Output the [X, Y] coordinate of the center of the cell containing the given text.  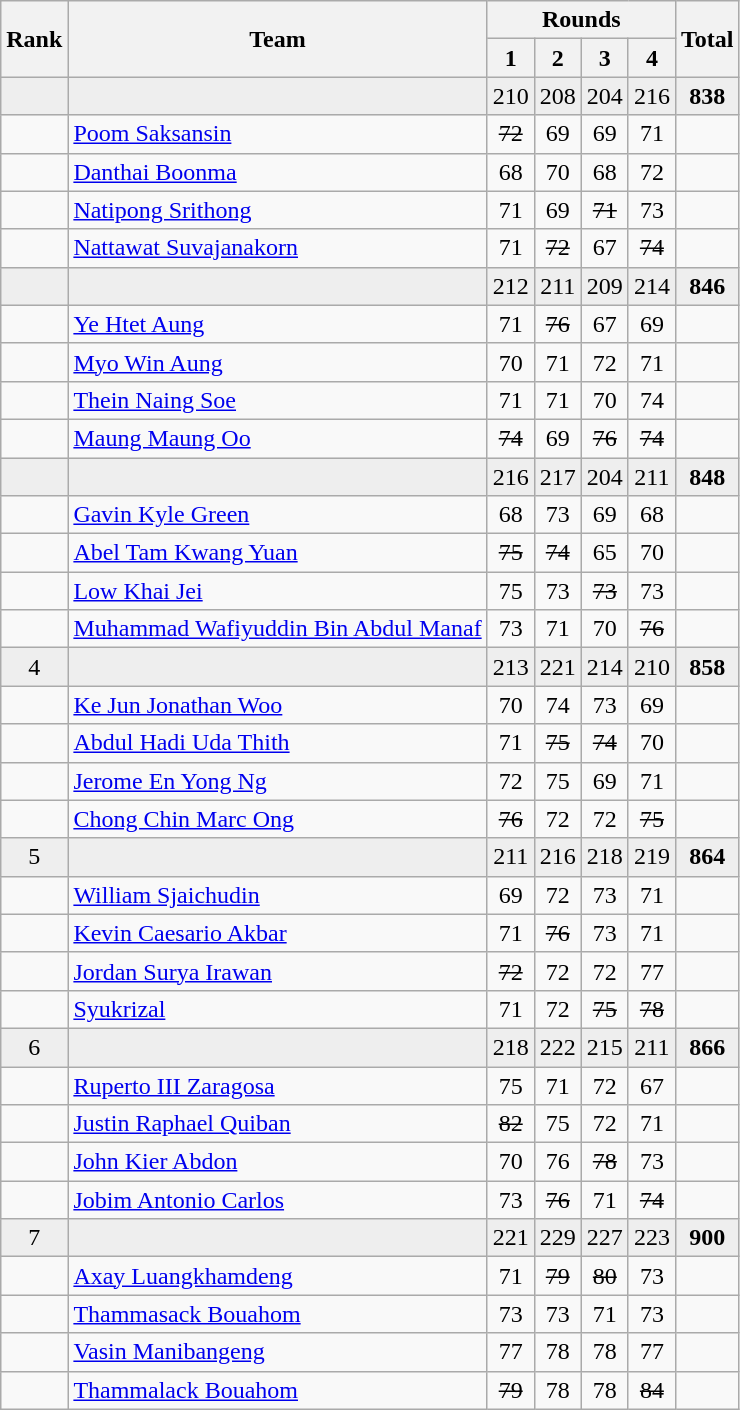
1 [510, 58]
Ke Jun Jonathan Woo [278, 705]
Thammasack Bouahom [278, 1314]
Muhammad Wafiyuddin Bin Abdul Manaf [278, 629]
846 [707, 286]
82 [510, 1124]
Abdul Hadi Uda Thith [278, 743]
Myo Win Aung [278, 362]
Danthai Boonma [278, 172]
Natipong Srithong [278, 210]
229 [558, 1238]
848 [707, 477]
Thein Naing Soe [278, 400]
Axay Luangkhamdeng [278, 1276]
Team [278, 39]
219 [652, 857]
900 [707, 1238]
6 [34, 1047]
Thammalack Bouahom [278, 1390]
Gavin Kyle Green [278, 515]
Chong Chin Marc Ong [278, 819]
209 [604, 286]
William Sjaichudin [278, 895]
Ye Htet Aung [278, 324]
227 [604, 1238]
Jobim Antonio Carlos [278, 1200]
864 [707, 857]
Rounds [581, 20]
208 [558, 96]
Justin Raphael Quiban [278, 1124]
222 [558, 1047]
Syukrizal [278, 1009]
84 [652, 1390]
Total [707, 39]
Rank [34, 39]
Low Khai Jei [278, 591]
223 [652, 1238]
Jordan Surya Irawan [278, 971]
John Kier Abdon [278, 1162]
5 [34, 857]
65 [604, 553]
858 [707, 667]
3 [604, 58]
212 [510, 286]
213 [510, 667]
7 [34, 1238]
Ruperto III Zaragosa [278, 1085]
866 [707, 1047]
838 [707, 96]
80 [604, 1276]
215 [604, 1047]
Nattawat Suvajanakorn [278, 248]
2 [558, 58]
Vasin Manibangeng [278, 1352]
Poom Saksansin [278, 134]
Jerome En Yong Ng [278, 781]
Abel Tam Kwang Yuan [278, 553]
217 [558, 477]
Maung Maung Oo [278, 438]
Kevin Caesario Akbar [278, 933]
